Return [x, y] of the center of cell containing provided text 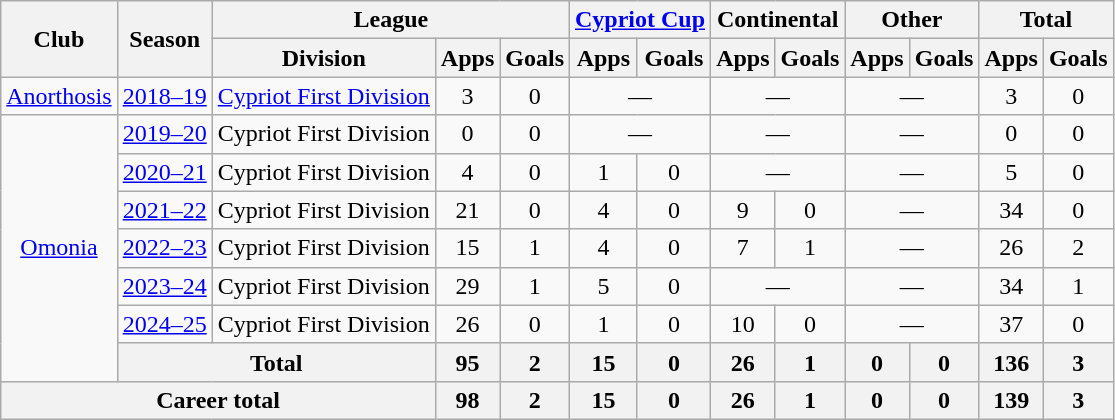
Continental [778, 20]
Club [59, 39]
9 [743, 210]
Anorthosis [59, 96]
95 [467, 362]
7 [743, 248]
21 [467, 210]
37 [1011, 324]
139 [1011, 400]
29 [467, 286]
Season [164, 39]
2024–25 [164, 324]
98 [467, 400]
League [390, 20]
Division [324, 58]
Other [912, 20]
2018–19 [164, 96]
2019–20 [164, 134]
Career total [218, 400]
2022–23 [164, 248]
2020–21 [164, 172]
136 [1011, 362]
Cypriot Cup [640, 20]
10 [743, 324]
2023–24 [164, 286]
Omonia [59, 248]
2021–22 [164, 210]
